Search for the cell housing the specified text and yield its [x, y] center coordinate. 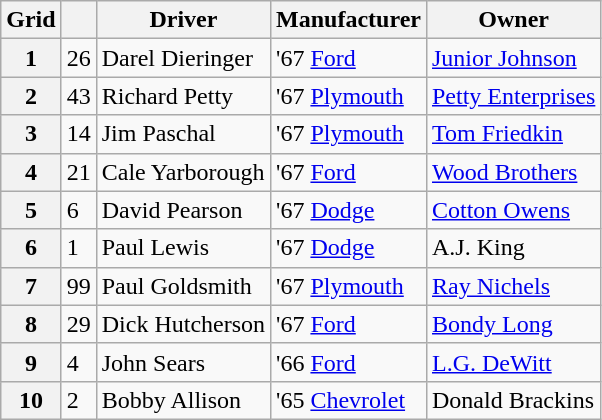
3 [31, 134]
Driver [183, 20]
Paul Lewis [183, 248]
Petty Enterprises [513, 96]
Donald Brackins [513, 400]
Bobby Allison [183, 400]
Grid [31, 20]
Tom Friedkin [513, 134]
Wood Brothers [513, 172]
14 [78, 134]
Cotton Owens [513, 210]
Darel Dieringer [183, 58]
'65 Chevrolet [349, 400]
L.G. DeWitt [513, 362]
Junior Johnson [513, 58]
5 [31, 210]
David Pearson [183, 210]
26 [78, 58]
99 [78, 286]
Ray Nichels [513, 286]
John Sears [183, 362]
Manufacturer [349, 20]
Jim Paschal [183, 134]
A.J. King [513, 248]
8 [31, 324]
7 [31, 286]
10 [31, 400]
Cale Yarborough [183, 172]
Richard Petty [183, 96]
29 [78, 324]
'66 Ford [349, 362]
9 [31, 362]
Owner [513, 20]
Paul Goldsmith [183, 286]
Bondy Long [513, 324]
Dick Hutcherson [183, 324]
43 [78, 96]
21 [78, 172]
